Capture the cell that displays the provided text and extract its (X, Y) central coordinate. 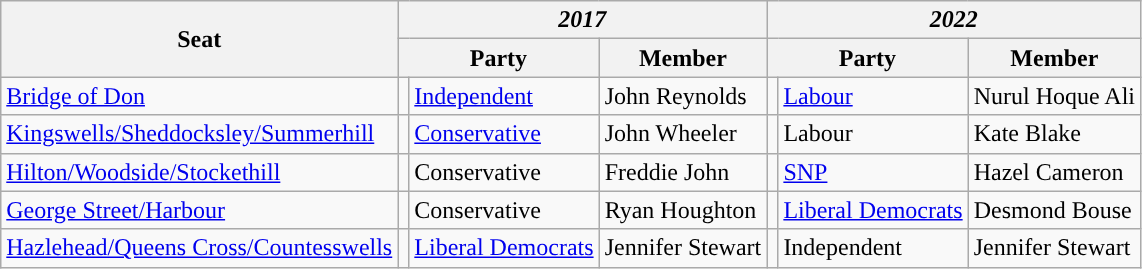
Hazlehead/Queens Cross/Countesswells (200, 248)
Freddie John (683, 172)
2022 (954, 20)
2017 (582, 20)
Ryan Houghton (683, 210)
Kate Blake (1054, 134)
Desmond Bouse (1054, 210)
Bridge of Don (200, 96)
George Street/Harbour (200, 210)
Hilton/Woodside/Stockethill (200, 172)
John Wheeler (683, 134)
Hazel Cameron (1054, 172)
SNP (873, 172)
Kingswells/Sheddocksley/Summerhill (200, 134)
John Reynolds (683, 96)
Seat (200, 39)
Nurul Hoque Ali (1054, 96)
